Extract the (X, Y) coordinate from the center of the cell holding the provided text.  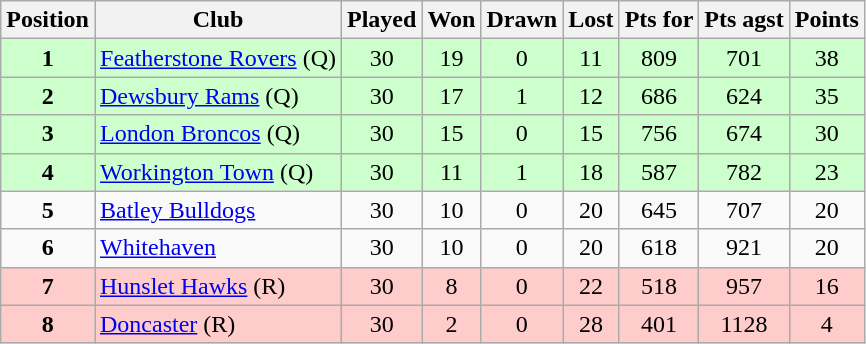
Played (382, 20)
17 (452, 96)
Points (826, 20)
Whitehaven (218, 248)
35 (826, 96)
809 (659, 58)
5 (48, 210)
587 (659, 172)
921 (744, 248)
Position (48, 20)
618 (659, 248)
756 (659, 134)
401 (659, 324)
19 (452, 58)
Drawn (522, 20)
Pts agst (744, 20)
Hunslet Hawks (R) (218, 286)
23 (826, 172)
674 (744, 134)
3 (48, 134)
Club (218, 20)
701 (744, 58)
6 (48, 248)
7 (48, 286)
1128 (744, 324)
16 (826, 286)
Lost (591, 20)
Won (452, 20)
22 (591, 286)
518 (659, 286)
957 (744, 286)
London Broncos (Q) (218, 134)
18 (591, 172)
707 (744, 210)
686 (659, 96)
Workington Town (Q) (218, 172)
Featherstone Rovers (Q) (218, 58)
Batley Bulldogs (218, 210)
Pts for (659, 20)
624 (744, 96)
Dewsbury Rams (Q) (218, 96)
12 (591, 96)
645 (659, 210)
38 (826, 58)
Doncaster (R) (218, 324)
782 (744, 172)
28 (591, 324)
